Find where the given text appears and provide that cell's center as (X, Y) coordinate. 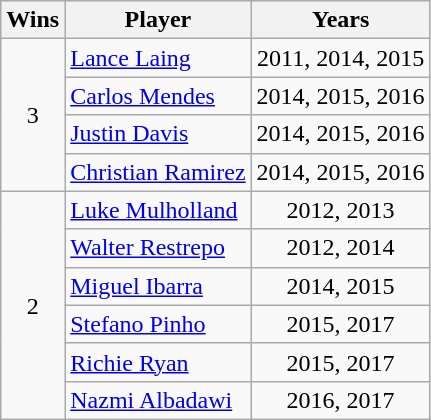
Carlos Mendes (158, 96)
Stefano Pinho (158, 324)
3 (33, 115)
Richie Ryan (158, 362)
Walter Restrepo (158, 248)
Lance Laing (158, 58)
2016, 2017 (340, 400)
2012, 2014 (340, 248)
2011, 2014, 2015 (340, 58)
Luke Mulholland (158, 210)
Years (340, 20)
2 (33, 305)
Wins (33, 20)
Nazmi Albadawi (158, 400)
Miguel Ibarra (158, 286)
Player (158, 20)
2014, 2015 (340, 286)
Justin Davis (158, 134)
Christian Ramirez (158, 172)
2012, 2013 (340, 210)
